Locate the cell with the specified text and output its [x, y] center coordinate. 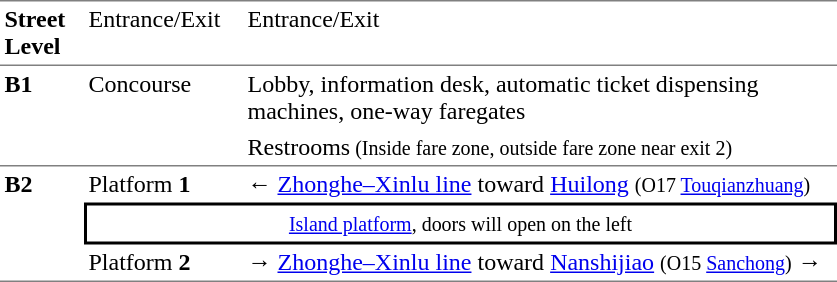
Street Level [42, 33]
Island platform, doors will open on the left [460, 223]
→ Zhonghe–Xinlu line toward Nanshijiao (O15 Sanchong) → [540, 263]
← Zhonghe–Xinlu line toward Huilong (O17 Touqianzhuang) [540, 184]
Lobby, information desk, automatic ticket dispensing machines, one-way faregates [540, 98]
Platform 2 [164, 263]
B2 [42, 224]
Concourse [164, 116]
B1 [42, 116]
Restrooms (Inside fare zone, outside fare zone near exit 2) [540, 148]
Platform 1 [164, 184]
